Detect which cell encompasses the target text, then output its [X, Y] center coordinate. 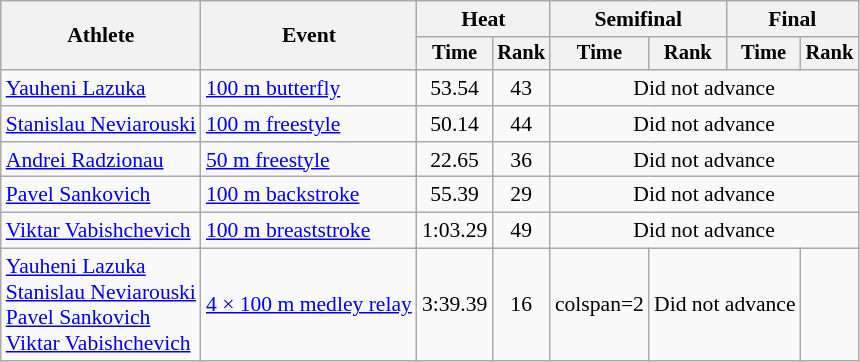
Andrei Radzionau [101, 160]
100 m breaststroke [309, 231]
Semifinal [638, 19]
Pavel Sankovich [101, 195]
Heat [484, 19]
100 m backstroke [309, 195]
Yauheni Lazuka [101, 88]
1:03.29 [454, 231]
36 [521, 160]
Viktar Vabishchevich [101, 231]
50 m freestyle [309, 160]
Final [793, 19]
22.65 [454, 160]
colspan=2 [600, 305]
44 [521, 124]
Athlete [101, 36]
55.39 [454, 195]
4 × 100 m medley relay [309, 305]
16 [521, 305]
50.14 [454, 124]
3:39.39 [454, 305]
43 [521, 88]
29 [521, 195]
100 m butterfly [309, 88]
53.54 [454, 88]
Stanislau Neviarouski [101, 124]
49 [521, 231]
Yauheni LazukaStanislau NeviarouskiPavel SankovichViktar Vabishchevich [101, 305]
Event [309, 36]
100 m freestyle [309, 124]
